Return the (X, Y) coordinate for the center point of the cell that contains the specified text.  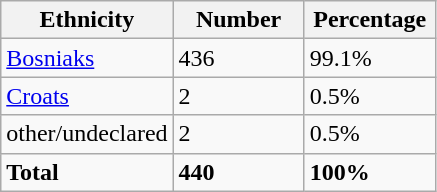
Bosniaks (87, 58)
100% (370, 172)
Total (87, 172)
Number (238, 20)
other/undeclared (87, 134)
Percentage (370, 20)
436 (238, 58)
Ethnicity (87, 20)
Croats (87, 96)
440 (238, 172)
99.1% (370, 58)
